Scan for the cell matching the given text and deliver its (X, Y) coordinate at center. 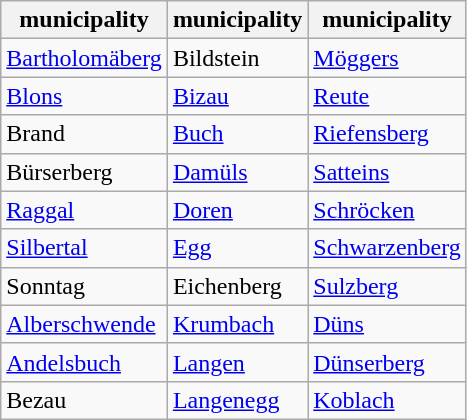
Eichenberg (237, 286)
Damüls (237, 172)
Silbertal (84, 248)
Bezau (84, 400)
Reute (388, 96)
Dünserberg (388, 362)
Sonntag (84, 286)
Bizau (237, 96)
Egg (237, 248)
Riefensberg (388, 134)
Krumbach (237, 324)
Schröcken (388, 210)
Langen (237, 362)
Brand (84, 134)
Bildstein (237, 58)
Buch (237, 134)
Langenegg (237, 400)
Düns (388, 324)
Koblach (388, 400)
Satteins (388, 172)
Raggal (84, 210)
Alberschwende (84, 324)
Doren (237, 210)
Sulzberg (388, 286)
Bartholomäberg (84, 58)
Bürserberg (84, 172)
Schwarzenberg (388, 248)
Blons (84, 96)
Möggers (388, 58)
Andelsbuch (84, 362)
